Extract the (x, y) coordinate from the center of the cell holding the provided text.  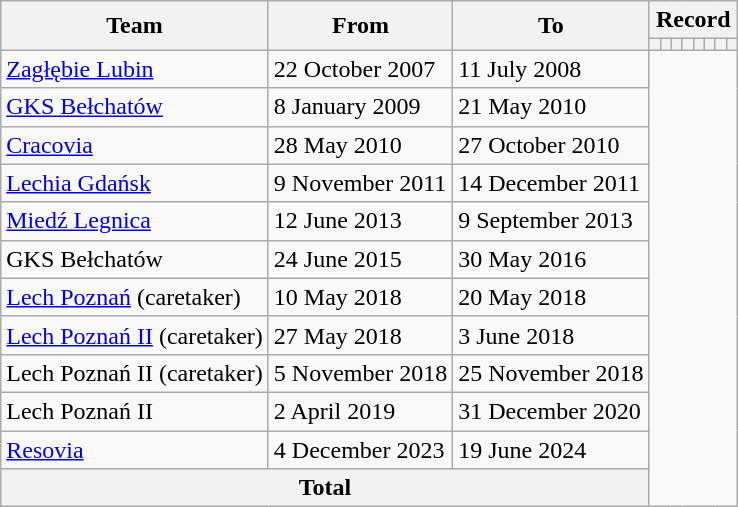
To (551, 26)
3 June 2018 (551, 335)
Record (693, 20)
5 November 2018 (360, 373)
Total (325, 488)
9 September 2013 (551, 221)
28 May 2010 (360, 145)
Zagłębie Lubin (135, 69)
21 May 2010 (551, 107)
Team (135, 26)
19 June 2024 (551, 449)
31 December 2020 (551, 411)
Resovia (135, 449)
From (360, 26)
22 October 2007 (360, 69)
Lech Poznań II (135, 411)
8 January 2009 (360, 107)
Lechia Gdańsk (135, 183)
4 December 2023 (360, 449)
25 November 2018 (551, 373)
27 May 2018 (360, 335)
10 May 2018 (360, 297)
12 June 2013 (360, 221)
20 May 2018 (551, 297)
14 December 2011 (551, 183)
Lech Poznań (caretaker) (135, 297)
27 October 2010 (551, 145)
24 June 2015 (360, 259)
Miedź Legnica (135, 221)
9 November 2011 (360, 183)
Cracovia (135, 145)
2 April 2019 (360, 411)
30 May 2016 (551, 259)
11 July 2008 (551, 69)
